Return the [x, y] coordinate for the center point of the cell that contains the specified text.  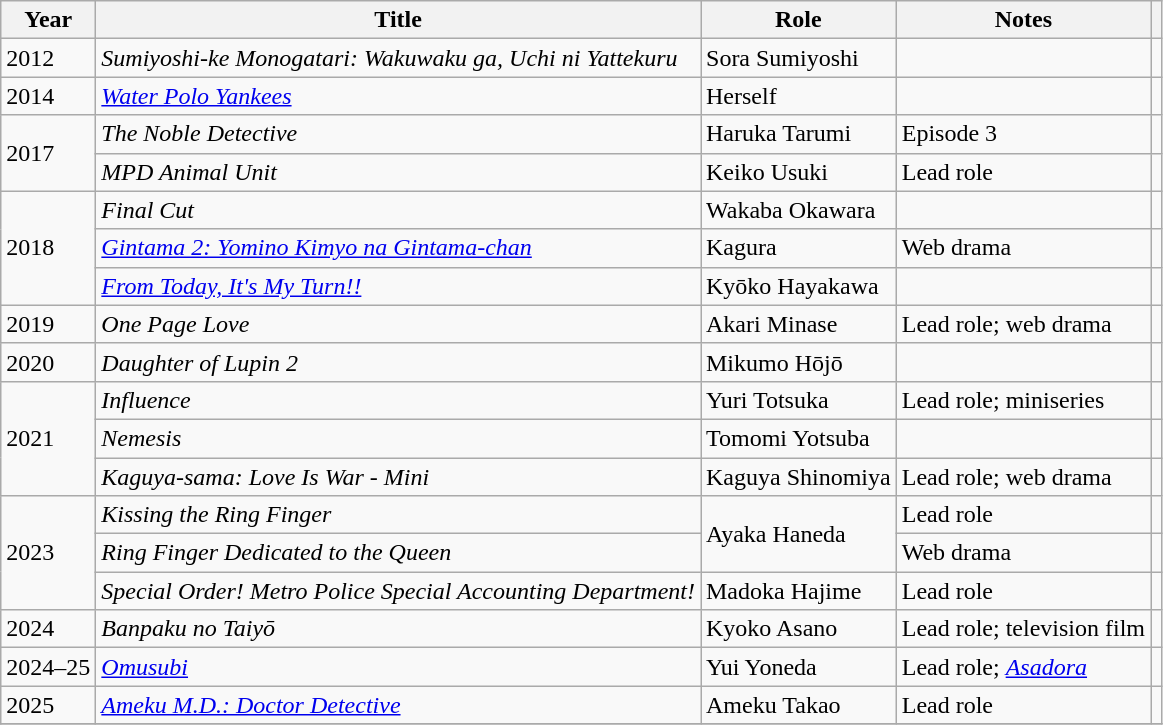
Kaguya-sama: Love Is War - Mini [398, 477]
Lead role; miniseries [1023, 400]
2024 [48, 629]
Ameku M.D.: Doctor Detective [398, 705]
Yuri Totsuka [798, 400]
2014 [48, 96]
Role [798, 20]
Sora Sumiyoshi [798, 58]
The Noble Detective [398, 134]
2019 [48, 324]
Ayaka Haneda [798, 534]
Sumiyoshi-ke Monogatari: Wakuwaku ga, Uchi ni Yattekuru [398, 58]
2025 [48, 705]
Kaguya Shinomiya [798, 477]
2018 [48, 248]
MPD Animal Unit [398, 172]
2024–25 [48, 667]
Yui Yoneda [798, 667]
Omusubi [398, 667]
2023 [48, 553]
One Page Love [398, 324]
Kissing the Ring Finger [398, 515]
2021 [48, 438]
Ring Finger Dedicated to the Queen [398, 553]
Lead role; Asadora [1023, 667]
Wakaba Okawara [798, 210]
Madoka Hajime [798, 591]
Special Order! Metro Police Special Accounting Department! [398, 591]
Influence [398, 400]
Episode 3 [1023, 134]
Daughter of Lupin 2 [398, 362]
Tomomi Yotsuba [798, 438]
Kyōko Hayakawa [798, 286]
2012 [48, 58]
Notes [1023, 20]
Herself [798, 96]
Keiko Usuki [798, 172]
2017 [48, 153]
Water Polo Yankees [398, 96]
Gintama 2: Yomino Kimyo na Gintama-chan [398, 248]
Year [48, 20]
Title [398, 20]
Kagura [798, 248]
From Today, It's My Turn!! [398, 286]
Banpaku no Taiyō [398, 629]
Akari Minase [798, 324]
Mikumo Hōjō [798, 362]
Ameku Takao [798, 705]
2020 [48, 362]
Final Cut [398, 210]
Lead role; television film [1023, 629]
Kyoko Asano [798, 629]
Nemesis [398, 438]
Haruka Tarumi [798, 134]
